Determine the [x, y] coordinate at the center of the cell enclosing the given text.  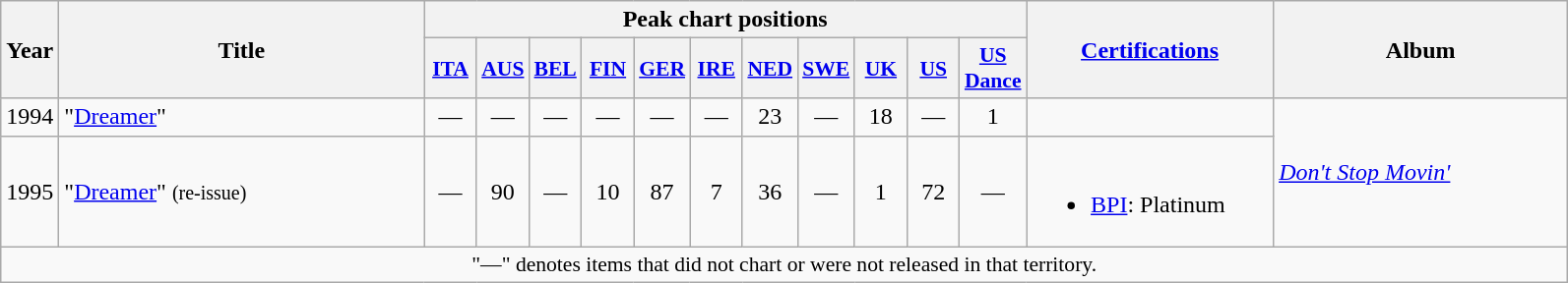
Title [242, 49]
Don't Stop Movin' [1421, 173]
BEL [555, 69]
72 [933, 191]
"Dreamer" [242, 117]
BPI: Platinum [1150, 191]
90 [502, 191]
US [933, 69]
7 [717, 191]
1994 [30, 117]
87 [661, 191]
Album [1421, 49]
US Dance [993, 69]
23 [770, 117]
FIN [608, 69]
Peak chart positions [725, 20]
IRE [717, 69]
"—" denotes items that did not chart or were not released in that territory. [784, 264]
"Dreamer" (re-issue) [242, 191]
36 [770, 191]
GER [661, 69]
10 [608, 191]
ITA [451, 69]
AUS [502, 69]
UK [880, 69]
Year [30, 49]
1995 [30, 191]
NED [770, 69]
18 [880, 117]
SWE [826, 69]
Certifications [1150, 49]
